For the text-containing cell, return its midpoint in [x, y] coordinate format. 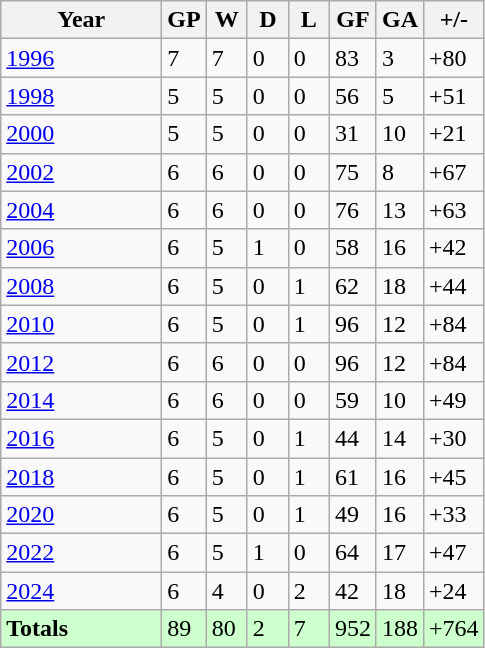
+67 [454, 172]
42 [352, 591]
+42 [454, 248]
+30 [454, 438]
952 [352, 629]
14 [400, 438]
13 [400, 210]
61 [352, 477]
17 [400, 553]
2008 [82, 286]
31 [352, 134]
2000 [82, 134]
GA [400, 20]
62 [352, 286]
L [308, 20]
2010 [82, 324]
56 [352, 96]
80 [226, 629]
8 [400, 172]
2018 [82, 477]
GP [184, 20]
64 [352, 553]
Totals [82, 629]
2006 [82, 248]
W [226, 20]
GF [352, 20]
1996 [82, 58]
+49 [454, 400]
2024 [82, 591]
3 [400, 58]
1998 [82, 96]
76 [352, 210]
49 [352, 515]
2002 [82, 172]
83 [352, 58]
89 [184, 629]
+21 [454, 134]
44 [352, 438]
+764 [454, 629]
59 [352, 400]
2014 [82, 400]
D [268, 20]
+/- [454, 20]
4 [226, 591]
2022 [82, 553]
2020 [82, 515]
+47 [454, 553]
+45 [454, 477]
75 [352, 172]
+63 [454, 210]
58 [352, 248]
+51 [454, 96]
188 [400, 629]
2004 [82, 210]
+24 [454, 591]
+44 [454, 286]
2016 [82, 438]
2012 [82, 362]
+80 [454, 58]
Year [82, 20]
+33 [454, 515]
